Find where the given text appears and provide that cell's center as [x, y] coordinate. 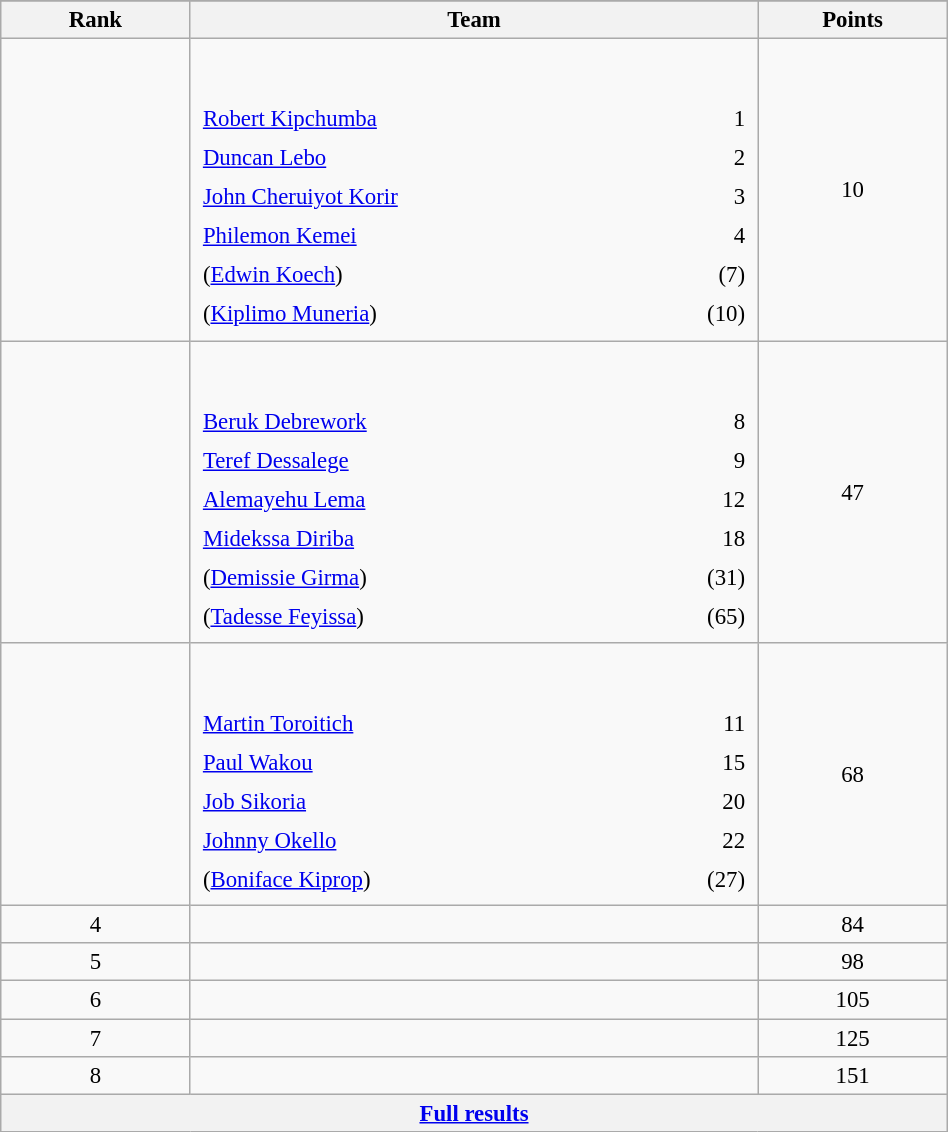
11 [692, 723]
6 [96, 1000]
Points [852, 20]
(Tadesse Feyissa) [414, 616]
68 [852, 774]
(7) [698, 275]
7 [96, 1038]
Alemayehu Lema [414, 499]
12 [690, 499]
Robert Kipchumba 1 Duncan Lebo 2 John Cheruiyot Korir 3 Philemon Kemei 4 (Edwin Koech) (7) (Kiplimo Muneria) (10) [474, 190]
Job Sikoria [414, 801]
105 [852, 1000]
Johnny Okello [414, 840]
18 [690, 538]
3 [698, 197]
Beruk Debrework [414, 421]
1 [698, 119]
9 [690, 460]
47 [852, 492]
(31) [690, 577]
Teref Dessalege [414, 460]
(27) [692, 880]
Paul Wakou [414, 762]
(Kiplimo Muneria) [421, 314]
2 [698, 158]
Full results [474, 1113]
15 [692, 762]
98 [852, 963]
(Boniface Kiprop) [414, 880]
10 [852, 190]
Martin Toroitich [414, 723]
Duncan Lebo [421, 158]
Beruk Debrework 8 Teref Dessalege 9 Alemayehu Lema 12 Midekssa Diriba 18 (Demissie Girma) (31) (Tadesse Feyissa) (65) [474, 492]
Philemon Kemei [421, 236]
151 [852, 1075]
John Cheruiyot Korir [421, 197]
Rank [96, 20]
(Demissie Girma) [414, 577]
84 [852, 925]
(65) [690, 616]
(Edwin Koech) [421, 275]
20 [692, 801]
Robert Kipchumba [421, 119]
125 [852, 1038]
22 [692, 840]
(10) [698, 314]
Martin Toroitich 11 Paul Wakou 15 Job Sikoria 20 Johnny Okello 22 (Boniface Kiprop) (27) [474, 774]
5 [96, 963]
Team [474, 20]
Midekssa Diriba [414, 538]
